Scan for the cell matching the given text and deliver its (x, y) coordinate at center. 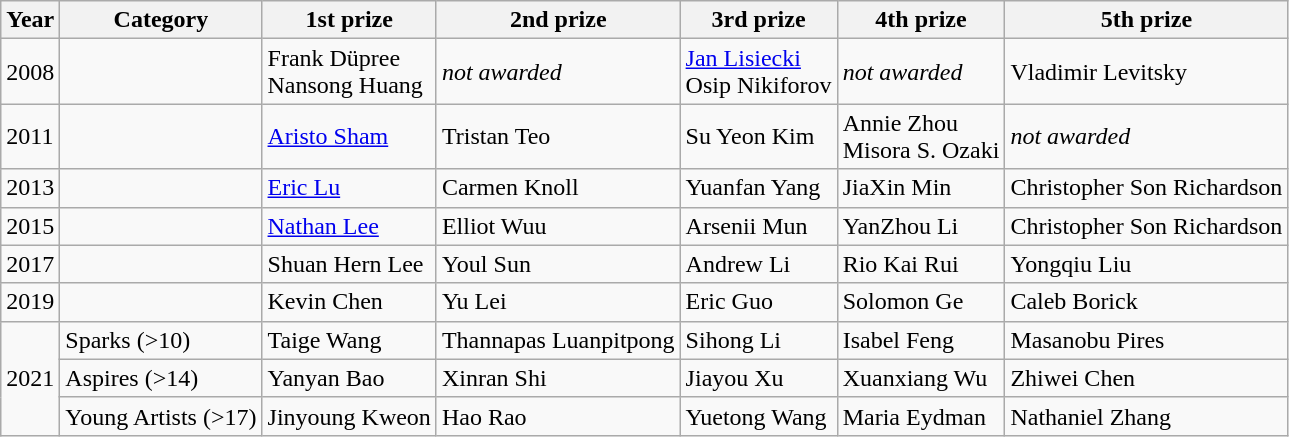
Youl Sun (558, 264)
2019 (30, 302)
Arsenii Mun (758, 226)
Frank Düpree Nansong Huang (349, 72)
Maria Eydman (921, 416)
Su Yeon Kim (758, 136)
2008 (30, 72)
Xinran Shi (558, 378)
Thannapas Luanpitpong (558, 340)
Yanyan Bao (349, 378)
Solomon Ge (921, 302)
Yongqiu Liu (1146, 264)
Isabel Feng (921, 340)
Jan Lisiecki Osip Nikiforov (758, 72)
Eric Lu (349, 188)
3rd prize (758, 20)
Xuanxiang Wu (921, 378)
YanZhou Li (921, 226)
Rio Kai Rui (921, 264)
Taige Wang (349, 340)
Nathaniel Zhang (1146, 416)
2021 (30, 378)
Year (30, 20)
JiaXin Min (921, 188)
Carmen Knoll (558, 188)
Tristan Teo (558, 136)
Shuan Hern Lee (349, 264)
Aristo Sham (349, 136)
2011 (30, 136)
2017 (30, 264)
Zhiwei Chen (1146, 378)
Andrew Li (758, 264)
Young Artists (>17) (161, 416)
Yuanfan Yang (758, 188)
Annie Zhou Misora S. Ozaki (921, 136)
4th prize (921, 20)
Jinyoung Kweon (349, 416)
Nathan Lee (349, 226)
Yu Lei (558, 302)
2015 (30, 226)
Vladimir Levitsky (1146, 72)
Hao Rao (558, 416)
1st prize (349, 20)
2013 (30, 188)
Sparks (>10) (161, 340)
Category (161, 20)
5th prize (1146, 20)
Masanobu Pires (1146, 340)
Yuetong Wang (758, 416)
Jiayou Xu (758, 378)
2nd prize (558, 20)
Aspires (>14) (161, 378)
Eric Guo (758, 302)
Caleb Borick (1146, 302)
Sihong Li (758, 340)
Elliot Wuu (558, 226)
Kevin Chen (349, 302)
